Capture the cell that displays the provided text and extract its (X, Y) central coordinate. 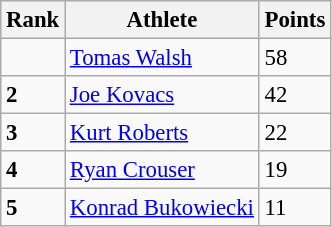
2 (33, 95)
Rank (33, 20)
Kurt Roberts (162, 133)
Joe Kovacs (162, 95)
58 (294, 58)
3 (33, 133)
22 (294, 133)
Tomas Walsh (162, 58)
Athlete (162, 20)
4 (33, 170)
Points (294, 20)
11 (294, 208)
42 (294, 95)
19 (294, 170)
Ryan Crouser (162, 170)
Konrad Bukowiecki (162, 208)
5 (33, 208)
